For the text-containing cell, return its midpoint in (X, Y) coordinate format. 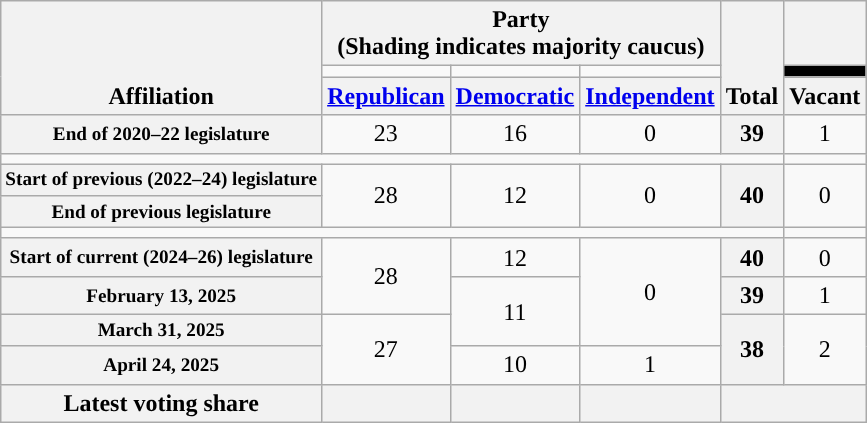
Start of previous (2022–24) legislature (162, 180)
Start of current (2024–26) legislature (162, 257)
27 (386, 350)
February 13, 2025 (162, 295)
Democratic (515, 96)
Party (Shading indicates majority caucus) (522, 34)
Republican (386, 96)
16 (515, 134)
11 (515, 311)
End of 2020–22 legislature (162, 134)
End of previous legislature (162, 212)
2 (825, 350)
March 31, 2025 (162, 331)
Latest voting share (162, 403)
Vacant (825, 96)
Total (752, 58)
23 (386, 134)
Affiliation (162, 58)
April 24, 2025 (162, 365)
38 (752, 350)
10 (515, 365)
Independent (650, 96)
